Determine the (x, y) coordinate at the center of the cell enclosing the given text.  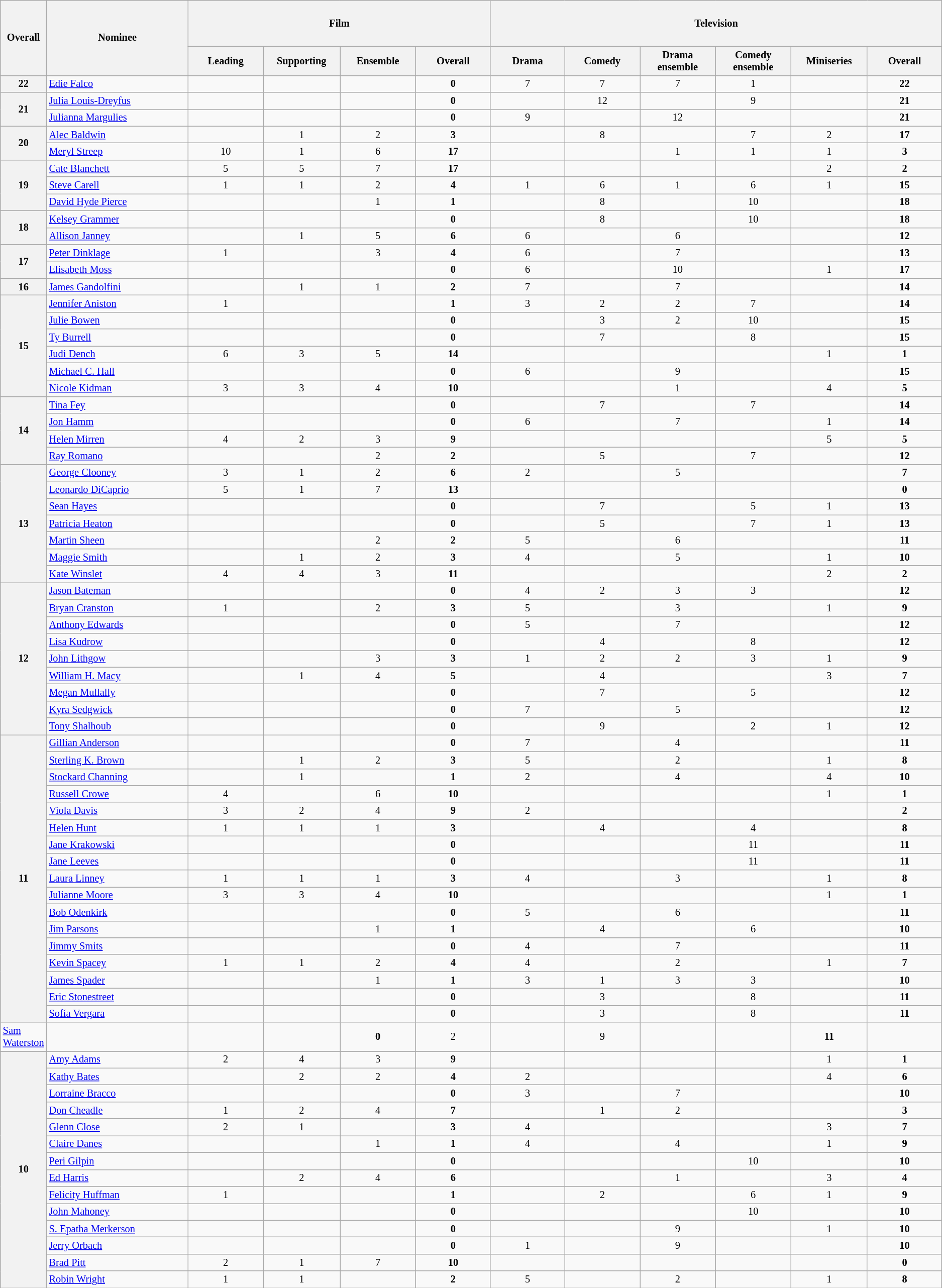
Russell Crowe (118, 794)
19 (24, 185)
Ray Romano (118, 456)
Ty Burrell (118, 338)
Gillian Anderson (118, 743)
Elisabeth Moss (118, 270)
Meryl Streep (118, 151)
Michael C. Hall (118, 371)
Kathy Bates (118, 1077)
Ed Harris (118, 1178)
William H. Macy (118, 676)
James Gandolfini (118, 287)
Edie Falco (118, 84)
James Spader (118, 980)
Sean Hayes (118, 506)
Patricia Heaton (118, 523)
16 (24, 287)
Sam Waterston (24, 1037)
Peter Dinklage (118, 253)
Tina Fey (118, 405)
Bob Odenkirk (118, 912)
Television (716, 23)
Jim Parsons (118, 929)
Drama ensemble (678, 61)
Robin Wright (118, 1279)
20 (24, 143)
Eric Stonestreet (118, 997)
Kevin Spacey (118, 963)
Supporting (301, 61)
Tony Shalhoub (118, 726)
Film (340, 23)
George Clooney (118, 473)
Amy Adams (118, 1059)
Bryan Cranston (118, 608)
John Lithgow (118, 659)
S. Epatha Merkerson (118, 1229)
Martin Sheen (118, 540)
Jason Bateman (118, 591)
Judi Dench (118, 354)
Jane Krakowski (118, 844)
Viola Davis (118, 811)
Miniseries (829, 61)
Felicity Huffman (118, 1195)
Maggie Smith (118, 557)
Nominee (118, 37)
Comedy ensemble (753, 61)
Stockard Channing (118, 777)
Peri Gilpin (118, 1161)
Alec Baldwin (118, 135)
Glenn Close (118, 1127)
Lisa Kudrow (118, 641)
Julianna Margulies (118, 118)
Kelsey Grammer (118, 219)
Julianne Moore (118, 895)
Kate Winslet (118, 574)
Cate Blanchett (118, 168)
Jerry Orbach (118, 1245)
Kyra Sedgwick (118, 709)
Julia Louis-Dreyfus (118, 100)
Claire Danes (118, 1144)
Leonardo DiCaprio (118, 490)
Sofía Vergara (118, 1014)
Brad Pitt (118, 1262)
Jane Leeves (118, 862)
Allison Janney (118, 236)
Steve Carell (118, 185)
Sterling K. Brown (118, 760)
Jennifer Aniston (118, 303)
Drama (528, 61)
Anthony Edwards (118, 625)
Jon Hamm (118, 422)
Ensemble (378, 61)
David Hyde Pierce (118, 202)
Leading (226, 61)
Nicole Kidman (118, 388)
Helen Hunt (118, 828)
Don Cheadle (118, 1110)
Jimmy Smits (118, 946)
Helen Mirren (118, 439)
Megan Mullally (118, 692)
Julie Bowen (118, 320)
Comedy (602, 61)
Laura Linney (118, 879)
John Mahoney (118, 1212)
Lorraine Bracco (118, 1094)
